Provide the [x, y] coordinate of the cell's center where the given text is located.  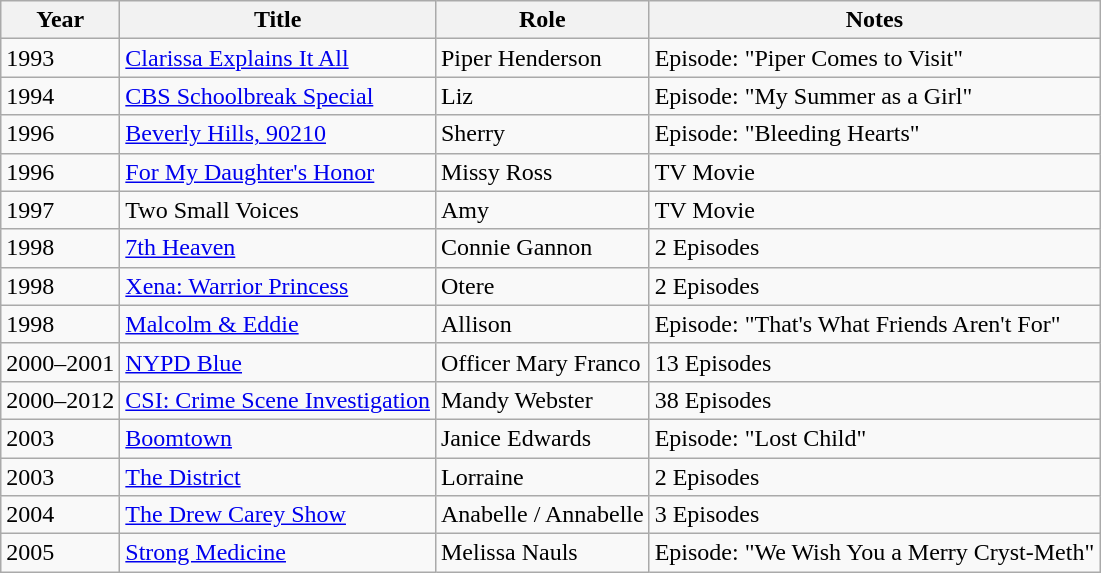
Sherry [542, 134]
Piper Henderson [542, 58]
1997 [60, 210]
Liz [542, 96]
Otere [542, 286]
Melissa Nauls [542, 553]
Anabelle / Annabelle [542, 515]
CSI: Crime Scene Investigation [278, 400]
2004 [60, 515]
Year [60, 20]
Connie Gannon [542, 248]
Clarissa Explains It All [278, 58]
Amy [542, 210]
Lorraine [542, 477]
Notes [874, 20]
Two Small Voices [278, 210]
13 Episodes [874, 362]
Missy Ross [542, 172]
The Drew Carey Show [278, 515]
NYPD Blue [278, 362]
For My Daughter's Honor [278, 172]
Role [542, 20]
2005 [60, 553]
38 Episodes [874, 400]
Title [278, 20]
7th Heaven [278, 248]
Officer Mary Franco [542, 362]
Boomtown [278, 438]
Episode: "Bleeding Hearts" [874, 134]
Episode: "Piper Comes to Visit" [874, 58]
Beverly Hills, 90210 [278, 134]
2000–2012 [60, 400]
The District [278, 477]
3 Episodes [874, 515]
Episode: "That's What Friends Aren't For" [874, 324]
Mandy Webster [542, 400]
CBS Schoolbreak Special [278, 96]
Episode: "My Summer as a Girl" [874, 96]
1993 [60, 58]
Malcolm & Eddie [278, 324]
Xena: Warrior Princess [278, 286]
Episode: "We Wish You a Merry Cryst-Meth" [874, 553]
Allison [542, 324]
Episode: "Lost Child" [874, 438]
1994 [60, 96]
2000–2001 [60, 362]
Janice Edwards [542, 438]
Strong Medicine [278, 553]
